Determine the [X, Y] coordinate at the center of the cell enclosing the given text.  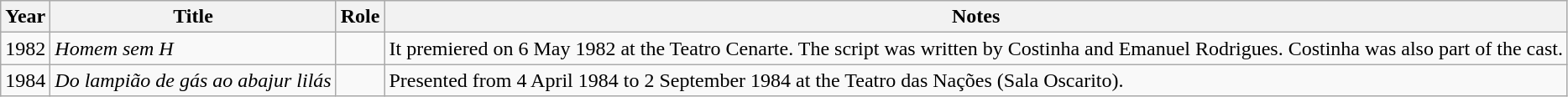
Homem sem H [193, 48]
Year [25, 17]
Role [360, 17]
Do lampião de gás ao abajur lilás [193, 80]
It premiered on 6 May 1982 at the Teatro Cenarte. The script was written by Costinha and Emanuel Rodrigues. Costinha was also part of the cast. [975, 48]
Notes [975, 17]
Title [193, 17]
1982 [25, 48]
Presented from 4 April 1984 to 2 September 1984 at the Teatro das Nações (Sala Oscarito). [975, 80]
1984 [25, 80]
